From the cell containing the given text, extract its center point as [x, y] coordinate. 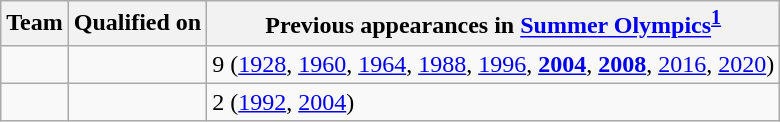
Qualified on [137, 24]
9 (1928, 1960, 1964, 1988, 1996, 2004, 2008, 2016, 2020) [494, 64]
2 (1992, 2004) [494, 102]
Previous appearances in Summer Olympics1 [494, 24]
Team [35, 24]
